From the cell containing the given text, extract its center point as [x, y] coordinate. 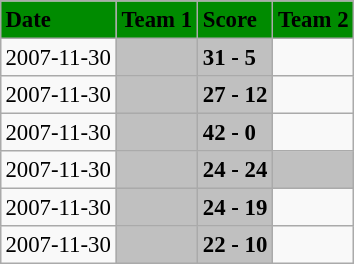
27 - 12 [234, 95]
42 - 0 [234, 133]
Score [234, 20]
24 - 19 [234, 208]
22 - 10 [234, 245]
Team 1 [156, 20]
Date [58, 20]
31 - 5 [234, 57]
Team 2 [314, 20]
24 - 24 [234, 170]
